Detect which cell encompasses the target text, then output its [x, y] center coordinate. 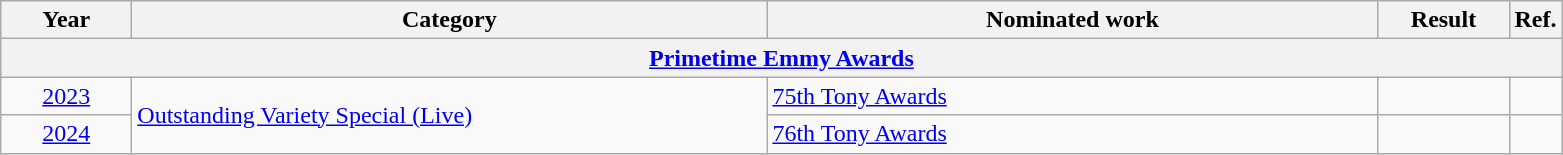
Primetime Emmy Awards [782, 58]
Ref. [1536, 20]
Year [66, 20]
Category [450, 20]
2024 [66, 134]
Result [1444, 20]
Outstanding Variety Special (Live) [450, 115]
2023 [66, 96]
Nominated work [1072, 20]
75th Tony Awards [1072, 96]
76th Tony Awards [1072, 134]
